Search for the cell housing the specified text and yield its (X, Y) center coordinate. 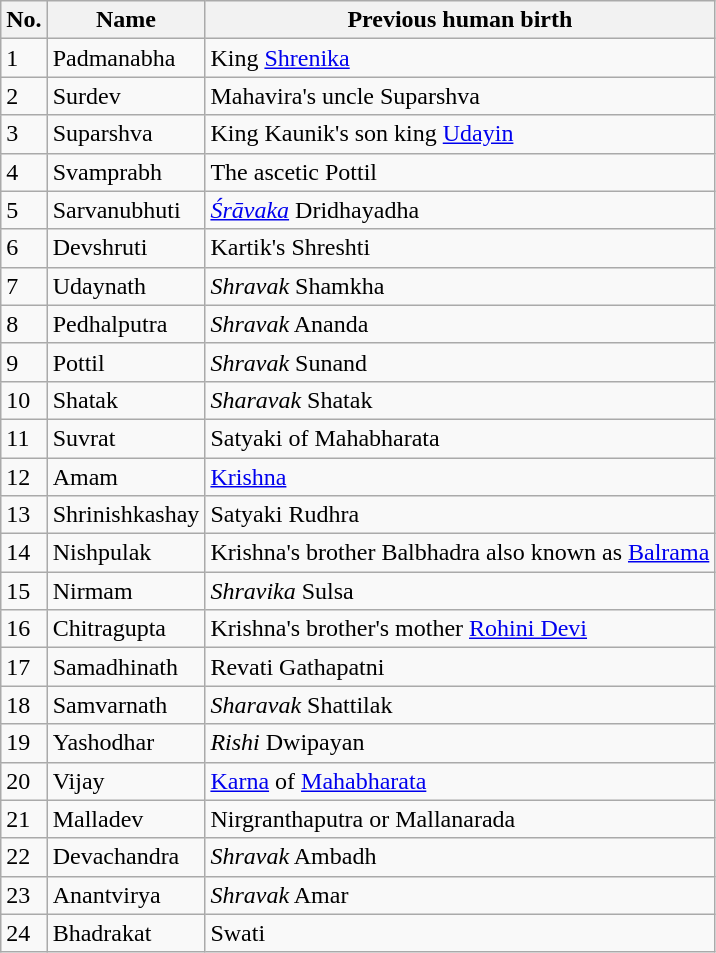
11 (24, 438)
Shravak Sunand (460, 362)
Devachandra (126, 857)
16 (24, 629)
Nirmam (126, 591)
7 (24, 286)
King Shrenika (460, 58)
No. (24, 20)
Suvrat (126, 438)
Shrinishkashay (126, 515)
Krishna (460, 477)
Shravak Ananda (460, 324)
Previous human birth (460, 20)
Padmanabha (126, 58)
Satyaki Rudhra (460, 515)
13 (24, 515)
Revati Gathapatni (460, 667)
Samadhinath (126, 667)
Sarvanubhuti (126, 210)
Devshruti (126, 248)
24 (24, 933)
Name (126, 20)
Kartik's Shreshti (460, 248)
The ascetic Pottil (460, 172)
Shatak (126, 400)
Nirgranthaputra or Mallanarada (460, 819)
Satyaki of Mahabharata (460, 438)
2 (24, 96)
Mahavira's uncle Suparshva (460, 96)
20 (24, 781)
Shravak Amar (460, 895)
12 (24, 477)
6 (24, 248)
Amam (126, 477)
23 (24, 895)
Svamprabh (126, 172)
Sharavak Shatak (460, 400)
Surdev (126, 96)
Shravak Ambadh (460, 857)
Rishi Dwipayan (460, 743)
Krishna's brother Balbhadra also known as Balrama (460, 553)
Krishna's brother's mother Rohini Devi (460, 629)
Swati (460, 933)
1 (24, 58)
19 (24, 743)
Karna of Mahabharata (460, 781)
Pedhalputra (126, 324)
Shravak Shamkha (460, 286)
Bhadrakat (126, 933)
18 (24, 705)
Malladev (126, 819)
Suparshva (126, 134)
Shravika Sulsa (460, 591)
Pottil (126, 362)
4 (24, 172)
Anantvirya (126, 895)
17 (24, 667)
14 (24, 553)
King Kaunik's son king Udayin (460, 134)
3 (24, 134)
Chitragupta (126, 629)
Śrāvaka Dridhayadha (460, 210)
Sharavak Shattilak (460, 705)
Samvarnath (126, 705)
9 (24, 362)
Yashodhar (126, 743)
10 (24, 400)
8 (24, 324)
Nishpulak (126, 553)
21 (24, 819)
5 (24, 210)
22 (24, 857)
15 (24, 591)
Udaynath (126, 286)
Vijay (126, 781)
